Detect which cell encompasses the target text, then output its (X, Y) center coordinate. 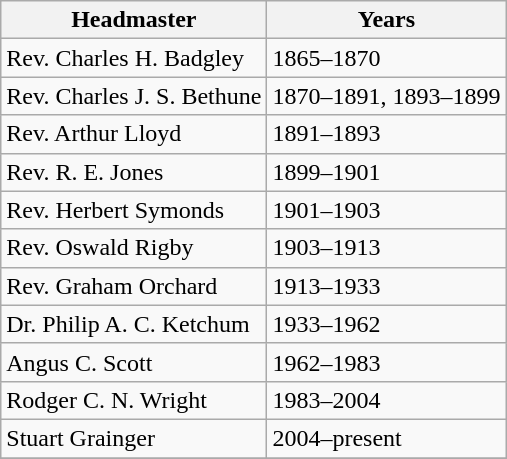
1933–1962 (386, 324)
1865–1870 (386, 58)
1870–1891, 1893–1899 (386, 96)
Rev. Graham Orchard (134, 286)
Headmaster (134, 20)
2004–present (386, 438)
Stuart Grainger (134, 438)
Rev. Oswald Rigby (134, 248)
1899–1901 (386, 172)
1913–1933 (386, 286)
Rev. Charles J. S. Bethune (134, 96)
Dr. Philip A. C. Ketchum (134, 324)
Rodger C. N. Wright (134, 400)
Rev. R. E. Jones (134, 172)
Rev. Herbert Symonds (134, 210)
1903–1913 (386, 248)
Rev. Charles H. Badgley (134, 58)
Angus C. Scott (134, 362)
1891–1893 (386, 134)
1901–1903 (386, 210)
Rev. Arthur Lloyd (134, 134)
1983–2004 (386, 400)
Years (386, 20)
1962–1983 (386, 362)
